Identify which cell holds the provided text, then report its (x, y) central coordinate. 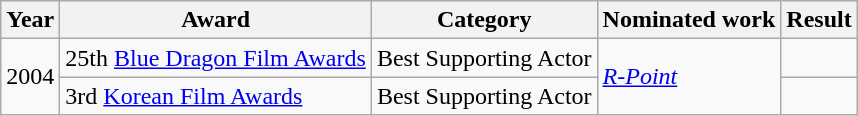
Category (484, 20)
3rd Korean Film Awards (216, 96)
Award (216, 20)
Year (30, 20)
R-Point (689, 77)
2004 (30, 77)
25th Blue Dragon Film Awards (216, 58)
Nominated work (689, 20)
Result (819, 20)
